Locate the cell with the specified text and output its (X, Y) center coordinate. 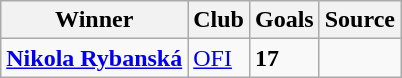
Goals (284, 20)
OFI (219, 58)
Club (219, 20)
Winner (94, 20)
17 (284, 58)
Nikola Rybanská (94, 58)
Source (360, 20)
